Output the [x, y] coordinate of the center of the cell containing the given text.  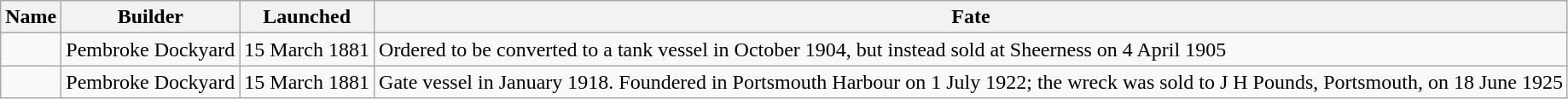
Fate [971, 17]
Gate vessel in January 1918. Foundered in Portsmouth Harbour on 1 July 1922; the wreck was sold to J H Pounds, Portsmouth, on 18 June 1925 [971, 82]
Builder [150, 17]
Launched [307, 17]
Ordered to be converted to a tank vessel in October 1904, but instead sold at Sheerness on 4 April 1905 [971, 49]
Name [31, 17]
